From the cell containing the given text, extract its center point as (x, y) coordinate. 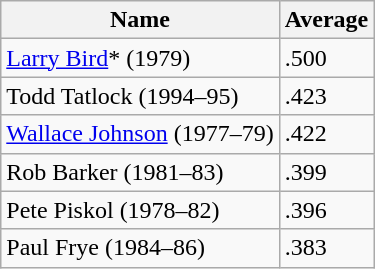
.423 (326, 96)
.396 (326, 210)
.383 (326, 248)
Paul Frye (1984–86) (140, 248)
.500 (326, 58)
Average (326, 20)
Rob Barker (1981–83) (140, 172)
Larry Bird* (1979) (140, 58)
Wallace Johnson (1977–79) (140, 134)
.422 (326, 134)
Todd Tatlock (1994–95) (140, 96)
.399 (326, 172)
Pete Piskol (1978–82) (140, 210)
Name (140, 20)
